Output the [X, Y] coordinate of the center of the cell containing the given text.  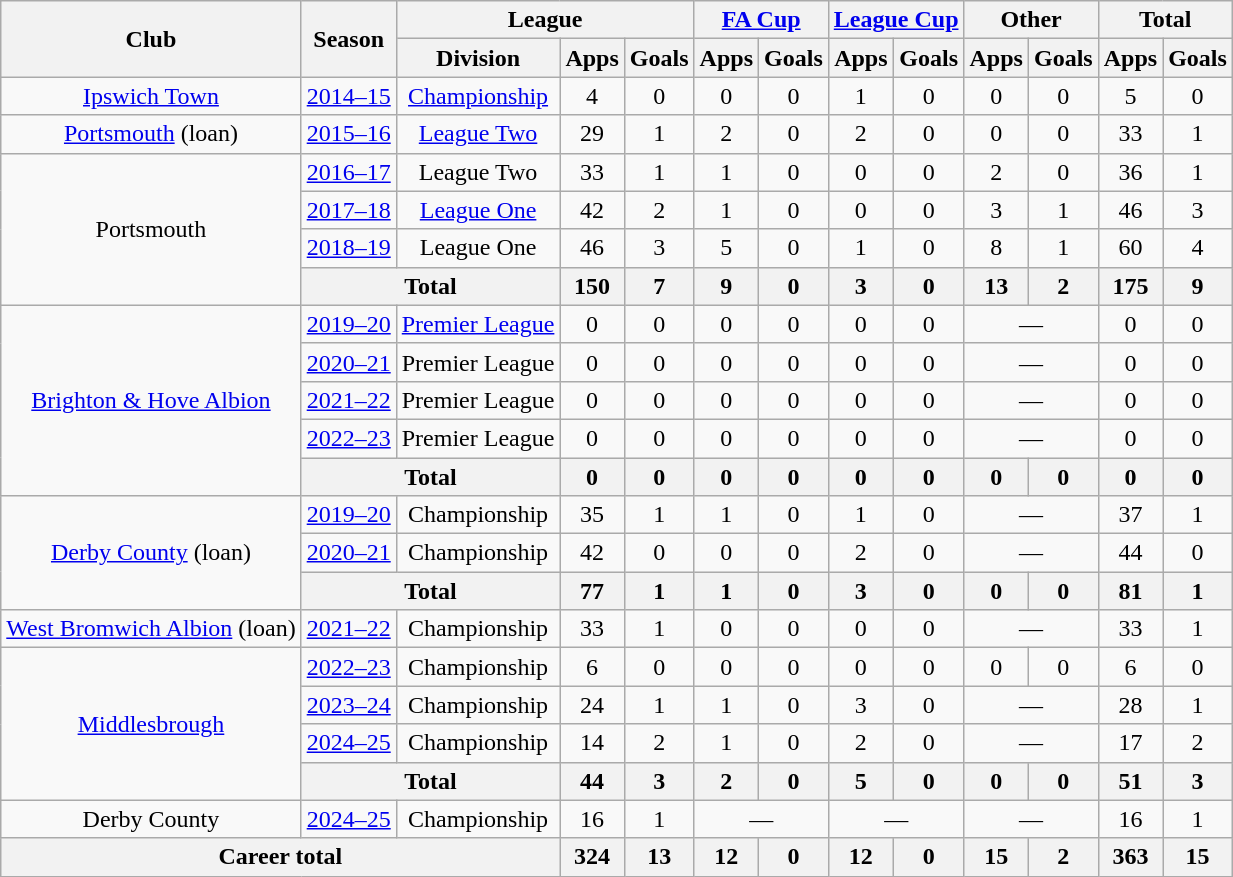
2017–18 [348, 210]
Portsmouth (loan) [151, 134]
League Cup [896, 20]
28 [1130, 705]
Career total [280, 857]
2014–15 [348, 96]
29 [592, 134]
24 [592, 705]
36 [1130, 172]
Ipswich Town [151, 96]
Middlesbrough [151, 724]
2015–16 [348, 134]
2023–24 [348, 705]
Derby County [151, 819]
Other [1031, 20]
2016–17 [348, 172]
Brighton & Hove Albion [151, 400]
League [545, 20]
Portsmouth [151, 229]
77 [592, 591]
7 [659, 286]
81 [1130, 591]
51 [1130, 781]
Club [151, 39]
West Bromwich Albion (loan) [151, 629]
14 [592, 743]
17 [1130, 743]
324 [592, 857]
FA Cup [761, 20]
8 [996, 248]
35 [592, 515]
175 [1130, 286]
363 [1130, 857]
Derby County (loan) [151, 553]
60 [1130, 248]
Division [478, 58]
37 [1130, 515]
2018–19 [348, 248]
Season [348, 39]
150 [592, 286]
